Detect which cell encompasses the target text, then output its (X, Y) center coordinate. 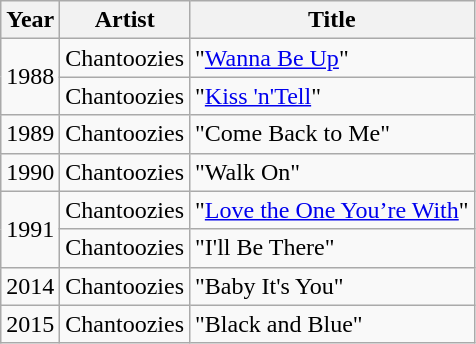
Artist (125, 20)
"Walk On" (332, 172)
"Kiss 'n'Tell" (332, 96)
Year (30, 20)
2015 (30, 324)
"Black and Blue" (332, 324)
"Baby It's You" (332, 286)
1990 (30, 172)
"Come Back to Me" (332, 134)
"I'll Be There" (332, 248)
2014 (30, 286)
1989 (30, 134)
Title (332, 20)
"Love the One You’re With" (332, 210)
"Wanna Be Up" (332, 58)
1991 (30, 229)
1988 (30, 77)
